Return the [X, Y] coordinate for the center point of the cell that contains the specified text.  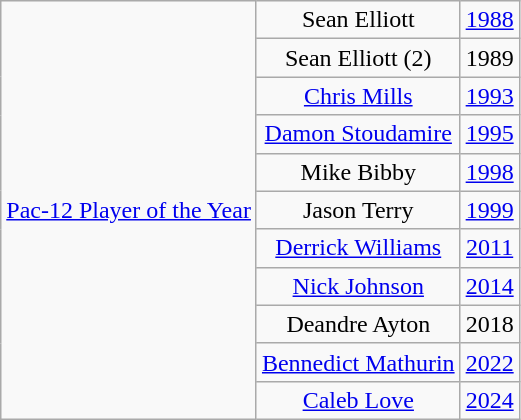
Bennedict Mathurin [358, 362]
1998 [490, 172]
1995 [490, 134]
2014 [490, 286]
1993 [490, 96]
Chris Mills [358, 96]
1988 [490, 20]
2018 [490, 324]
2024 [490, 400]
2022 [490, 362]
1989 [490, 58]
2011 [490, 248]
Caleb Love [358, 400]
Jason Terry [358, 210]
Derrick Williams [358, 248]
Mike Bibby [358, 172]
Pac-12 Player of the Year [129, 210]
Sean Elliott (2) [358, 58]
1999 [490, 210]
Deandre Ayton [358, 324]
Nick Johnson [358, 286]
Damon Stoudamire [358, 134]
Sean Elliott [358, 20]
